Output the (X, Y) coordinate of the center of the cell containing the given text.  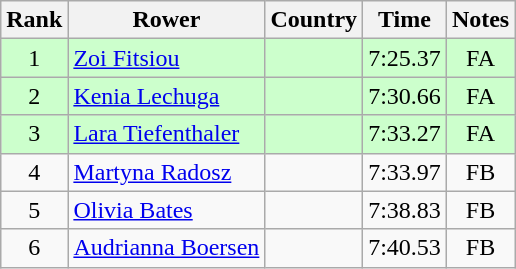
5 (34, 210)
Audrianna Boersen (166, 248)
7:33.97 (405, 172)
Rower (166, 20)
Zoi Fitsiou (166, 58)
7:40.53 (405, 248)
Rank (34, 20)
Kenia Lechuga (166, 96)
Martyna Radosz (166, 172)
7:30.66 (405, 96)
4 (34, 172)
7:25.37 (405, 58)
Country (314, 20)
7:38.83 (405, 210)
7:33.27 (405, 134)
6 (34, 248)
Lara Tiefenthaler (166, 134)
Olivia Bates (166, 210)
Time (405, 20)
Notes (480, 20)
3 (34, 134)
1 (34, 58)
2 (34, 96)
